Capture the cell that displays the provided text and extract its [x, y] central coordinate. 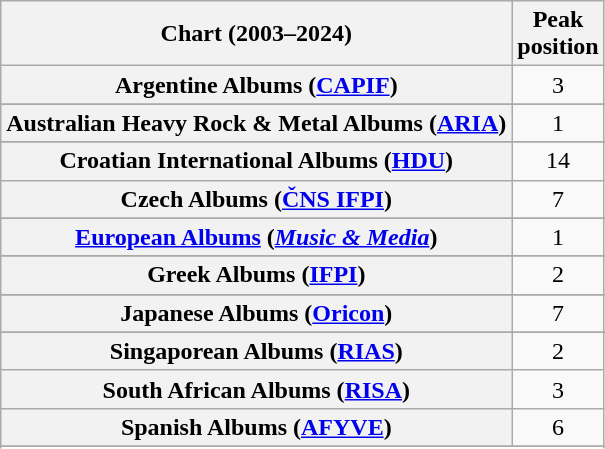
Spanish Albums (AFYVE) [256, 427]
14 [558, 161]
Czech Albums (ČNS IFPI) [256, 199]
Argentine Albums (CAPIF) [256, 85]
Croatian International Albums (HDU) [256, 161]
European Albums (Music & Media) [256, 237]
Australian Heavy Rock & Metal Albums (ARIA) [256, 123]
Chart (2003–2024) [256, 34]
South African Albums (RISA) [256, 389]
Peakposition [558, 34]
Japanese Albums (Oricon) [256, 313]
Singaporean Albums (RIAS) [256, 351]
Greek Albums (IFPI) [256, 275]
6 [558, 427]
